Detect which cell encompasses the target text, then output its [X, Y] center coordinate. 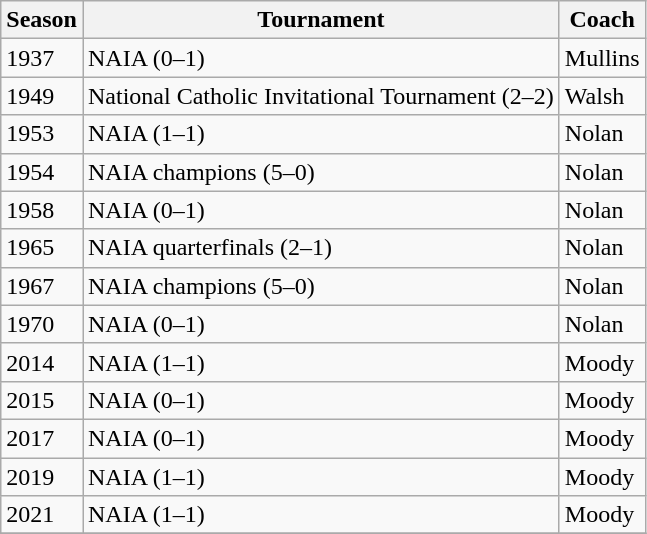
2017 [42, 438]
National Catholic Invitational Tournament (2–2) [320, 96]
Walsh [602, 96]
2019 [42, 477]
1954 [42, 172]
1958 [42, 210]
1949 [42, 96]
1965 [42, 248]
1953 [42, 134]
Coach [602, 20]
1970 [42, 324]
2021 [42, 515]
Mullins [602, 58]
NAIA quarterfinals (2–1) [320, 248]
1937 [42, 58]
1967 [42, 286]
Season [42, 20]
2014 [42, 362]
2015 [42, 400]
Tournament [320, 20]
